Extract the (x, y) coordinate from the center of the cell holding the provided text.  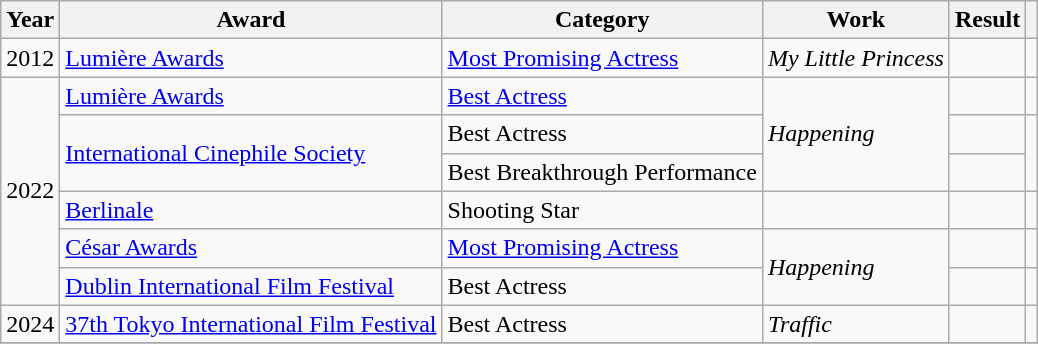
37th Tokyo International Film Festival (251, 324)
2024 (30, 324)
Category (602, 20)
Year (30, 20)
Best Breakthrough Performance (602, 172)
2022 (30, 191)
Berlinale (251, 210)
Work (856, 20)
My Little Princess (856, 58)
Result (987, 20)
2012 (30, 58)
Traffic (856, 324)
César Awards (251, 248)
Shooting Star (602, 210)
Dublin International Film Festival (251, 286)
International Cinephile Society (251, 153)
Award (251, 20)
